Provide the (x, y) coordinate of the cell's center where the given text is located.  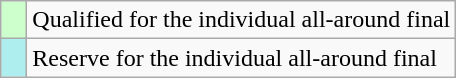
Qualified for the individual all-around final (242, 20)
Reserve for the individual all-around final (242, 58)
